Pinpoint the cell where the given text exists, returning its (X, Y) midpoint coordinate. 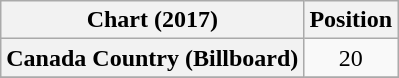
Position (351, 20)
Chart (2017) (152, 20)
20 (351, 58)
Canada Country (Billboard) (152, 58)
